Output the [X, Y] coordinate of the center of the cell containing the given text.  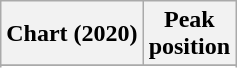
Peakposition [189, 34]
Chart (2020) [72, 34]
